Detect which cell encompasses the target text, then output its (X, Y) center coordinate. 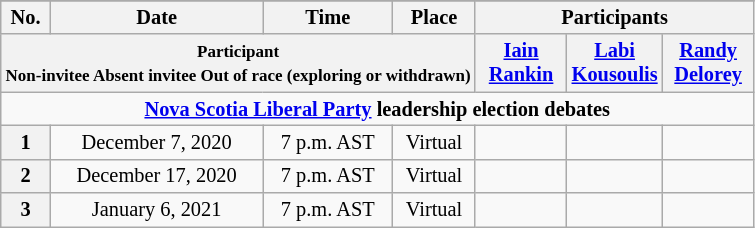
No. (26, 17)
1 (26, 142)
Nova Scotia Liberal Party leadership election debates (378, 109)
December 17, 2020 (156, 176)
January 6, 2021 (156, 210)
December 7, 2020 (156, 142)
Randy Delorey (708, 63)
3 (26, 210)
2 (26, 176)
Participant Non-invitee Absent invitee Out of race (exploring or withdrawn) (238, 63)
Participants (614, 17)
Time (328, 17)
Labi Kousoulis (615, 63)
Date (156, 17)
Place (434, 17)
Iain Rankin (520, 63)
